Identify which cell holds the provided text, then report its [X, Y] central coordinate. 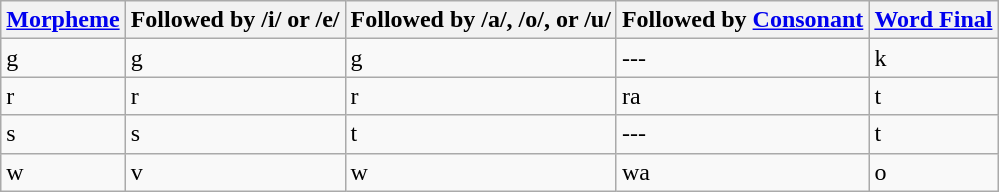
o [934, 172]
wa [742, 172]
Followed by Consonant [742, 20]
v [235, 172]
k [934, 58]
ra [742, 96]
Followed by /a/, /o/, or /u/ [480, 20]
Morpheme [63, 20]
Word Final [934, 20]
Followed by /i/ or /e/ [235, 20]
